Determine the (X, Y) coordinate at the center of the cell enclosing the given text.  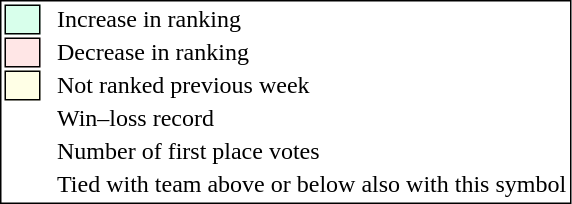
Not ranked previous week (312, 85)
Number of first place votes (312, 151)
Win–loss record (312, 119)
Decrease in ranking (312, 53)
Tied with team above or below also with this symbol (312, 185)
Increase in ranking (312, 19)
